Locate the cell with the specified text and output its [X, Y] center coordinate. 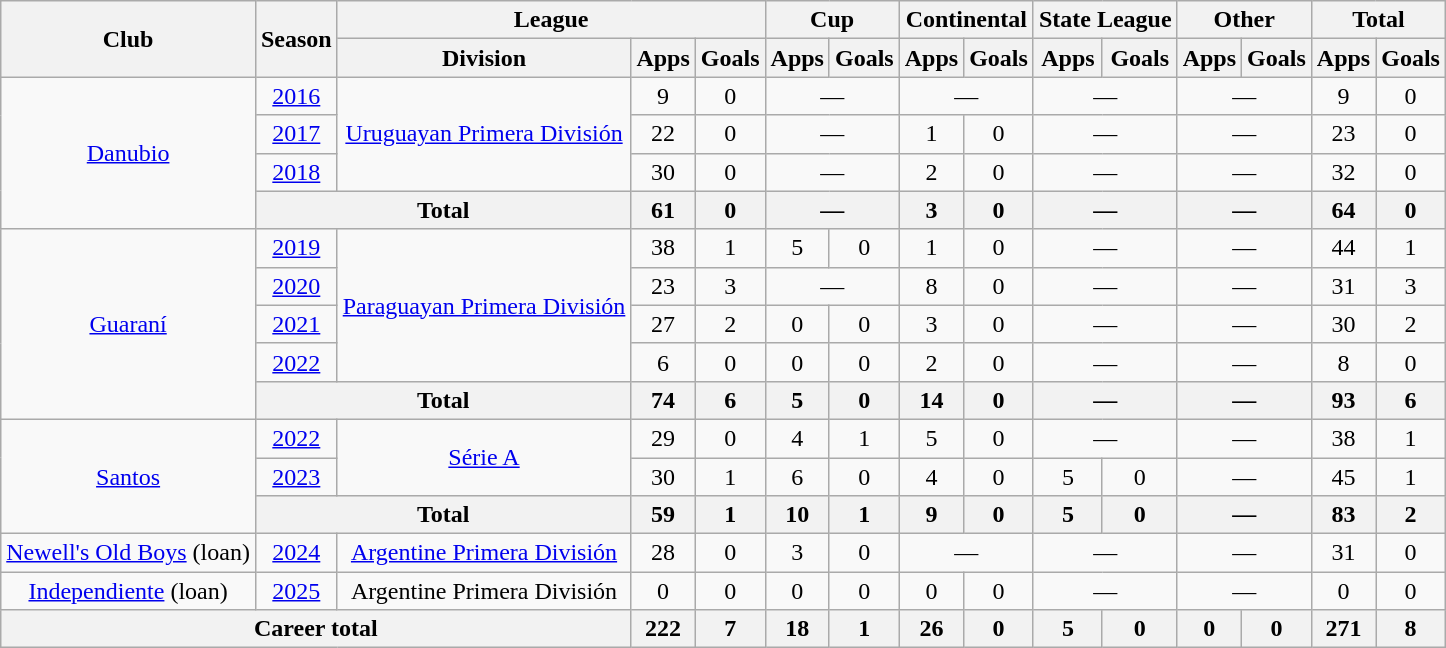
2021 [296, 324]
Cup [832, 20]
222 [663, 629]
2017 [296, 134]
Guaraní [128, 324]
45 [1343, 477]
74 [663, 400]
Danubio [128, 153]
61 [663, 210]
Paraguayan Primera División [484, 305]
League [551, 20]
14 [931, 400]
Other [1244, 20]
State League [1105, 20]
2025 [296, 591]
2020 [296, 286]
7 [730, 629]
26 [931, 629]
Série A [484, 457]
18 [797, 629]
Continental [966, 20]
Club [128, 39]
27 [663, 324]
Career total [316, 629]
Newell's Old Boys (loan) [128, 553]
Division [484, 58]
2019 [296, 248]
Season [296, 39]
Santos [128, 476]
83 [1343, 515]
2018 [296, 172]
29 [663, 438]
271 [1343, 629]
59 [663, 515]
32 [1343, 172]
28 [663, 553]
2024 [296, 553]
Independiente (loan) [128, 591]
22 [663, 134]
44 [1343, 248]
2016 [296, 96]
Uruguayan Primera División [484, 134]
10 [797, 515]
2023 [296, 477]
93 [1343, 400]
64 [1343, 210]
